For the text-containing cell, return its midpoint in [X, Y] coordinate format. 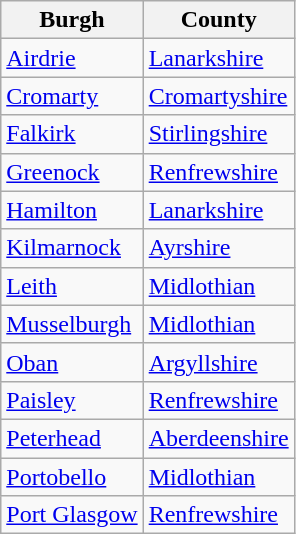
Burgh [72, 20]
County [218, 20]
Falkirk [72, 134]
Stirlingshire [218, 134]
Ayrshire [218, 248]
Aberdeenshire [218, 438]
Leith [72, 286]
Greenock [72, 172]
Portobello [72, 477]
Kilmarnock [72, 248]
Peterhead [72, 438]
Oban [72, 362]
Cromarty [72, 96]
Hamilton [72, 210]
Port Glasgow [72, 515]
Musselburgh [72, 324]
Airdrie [72, 58]
Cromartyshire [218, 96]
Argyllshire [218, 362]
Paisley [72, 400]
